Determine the [x, y] coordinate at the center of the cell enclosing the given text.  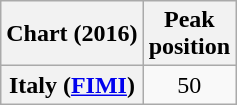
50 [189, 85]
Peakposition [189, 34]
Italy (FIMI) [72, 85]
Chart (2016) [72, 34]
